Determine the [x, y] coordinate at the center of the cell enclosing the given text.  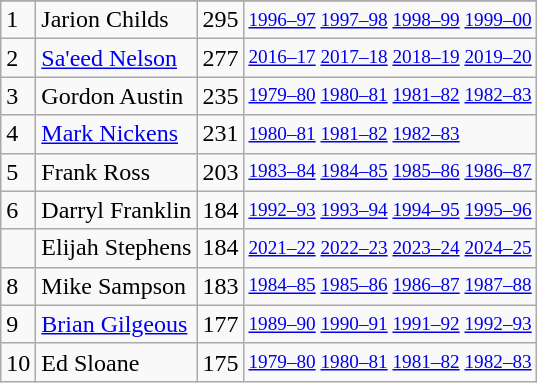
Elijah Stephens [116, 248]
8 [18, 286]
1980–81 1981–82 1982–83 [390, 134]
6 [18, 210]
231 [220, 134]
1 [18, 20]
1996–97 1997–98 1998–99 1999–00 [390, 20]
1983–84 1984–85 1985–86 1986–87 [390, 172]
4 [18, 134]
Ed Sloane [116, 362]
277 [220, 58]
Sa'eed Nelson [116, 58]
Gordon Austin [116, 96]
183 [220, 286]
Mike Sampson [116, 286]
9 [18, 324]
2 [18, 58]
203 [220, 172]
Frank Ross [116, 172]
1984–85 1985–86 1986–87 1987–88 [390, 286]
Jarion Childs [116, 20]
175 [220, 362]
177 [220, 324]
5 [18, 172]
Brian Gilgeous [116, 324]
235 [220, 96]
3 [18, 96]
1992–93 1993–94 1994–95 1995–96 [390, 210]
2021–22 2022–23 2023–24 2024–25 [390, 248]
1989–90 1990–91 1991–92 1992–93 [390, 324]
295 [220, 20]
2016–17 2017–18 2018–19 2019–20 [390, 58]
Darryl Franklin [116, 210]
Mark Nickens [116, 134]
10 [18, 362]
